Pinpoint the cell where the given text exists, returning its (x, y) midpoint coordinate. 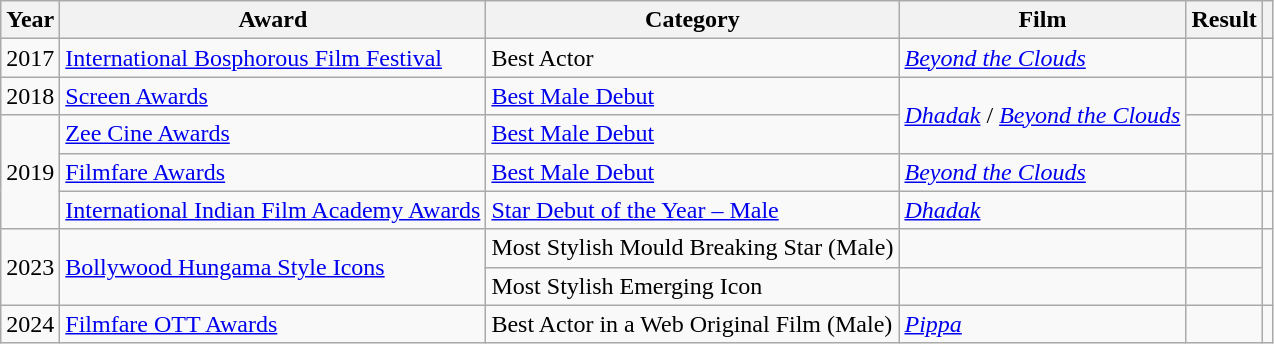
2024 (30, 324)
Category (692, 20)
Best Actor (692, 58)
Pippa (1042, 324)
Screen Awards (273, 96)
Most Stylish Emerging Icon (692, 286)
International Indian Film Academy Awards (273, 210)
Dhadak / Beyond the Clouds (1042, 115)
2023 (30, 267)
Bollywood Hungama Style Icons (273, 267)
Award (273, 20)
Filmfare OTT Awards (273, 324)
Film (1042, 20)
Best Actor in a Web Original Film (Male) (692, 324)
Most Stylish Mould Breaking Star (Male) (692, 248)
2018 (30, 96)
Star Debut of the Year – Male (692, 210)
2019 (30, 172)
Filmfare Awards (273, 172)
Result (1224, 20)
Year (30, 20)
2017 (30, 58)
Dhadak (1042, 210)
Zee Cine Awards (273, 134)
International Bosphorous Film Festival (273, 58)
